Identify which cell holds the provided text, then report its [x, y] central coordinate. 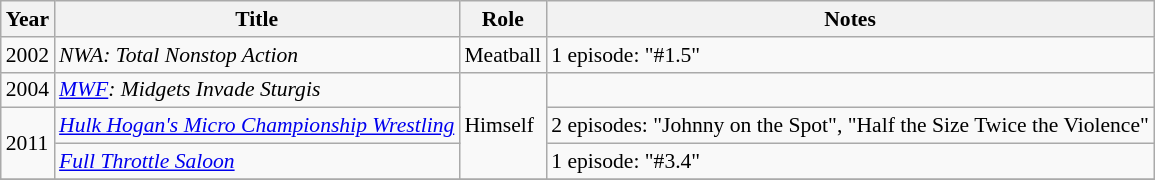
Year [28, 19]
2 episodes: "Johnny on the Spot", "Half the Size Twice the Violence" [850, 126]
2004 [28, 90]
Hulk Hogan's Micro Championship Wrestling [256, 126]
Himself [502, 126]
Title [256, 19]
Notes [850, 19]
Role [502, 19]
2002 [28, 55]
1 episode: "#1.5" [850, 55]
2011 [28, 144]
Meatball [502, 55]
Full Throttle Saloon [256, 162]
NWA: Total Nonstop Action [256, 55]
1 episode: "#3.4" [850, 162]
MWF: Midgets Invade Sturgis [256, 90]
